Locate the cell with the specified text and output its (x, y) center coordinate. 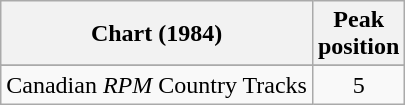
Peakposition (358, 34)
5 (358, 85)
Canadian RPM Country Tracks (157, 85)
Chart (1984) (157, 34)
